Capture the cell that displays the provided text and extract its (X, Y) central coordinate. 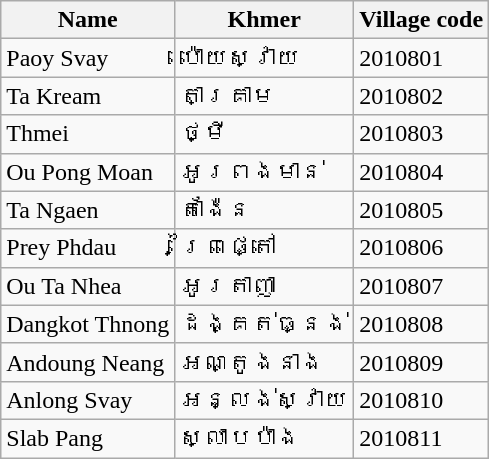
អូរពងមាន់ (264, 172)
Ou Pong Moan (88, 172)
ដង្គត់ធ្នង់ (264, 324)
អូរតាញា (264, 286)
អណ្តូងនាង (264, 362)
2010808 (422, 324)
Andoung Neang (88, 362)
Thmei (88, 134)
2010811 (422, 438)
Dangkot Thnong (88, 324)
ប៉ោយស្វាយ (264, 58)
ថ្មី (264, 134)
2010806 (422, 248)
Ta Kream (88, 96)
2010805 (422, 210)
2010804 (422, 172)
2010807 (422, 286)
Anlong Svay (88, 400)
2010801 (422, 58)
Name (88, 20)
Village code (422, 20)
2010809 (422, 362)
ស្លាបប៉ាង (264, 438)
Prey Phdau (88, 248)
Ou Ta Nhea (88, 286)
Ta Ngaen (88, 210)
2010802 (422, 96)
តាគ្រាម (264, 96)
ព្រៃផ្តៅ (264, 248)
Paoy Svay (88, 58)
2010803 (422, 134)
2010810 (422, 400)
Slab Pang (88, 438)
អន្លង់ស្វាយ (264, 400)
Khmer (264, 20)
តាង៉ែន (264, 210)
